Return [X, Y] of the center of cell containing provided text 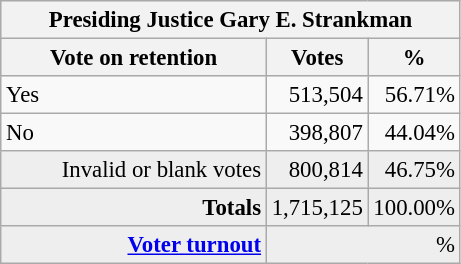
398,807 [317, 133]
Vote on retention [134, 58]
Presiding Justice Gary E. Strankman [231, 20]
100.00% [414, 208]
Invalid or blank votes [134, 170]
513,504 [317, 95]
No [134, 133]
1,715,125 [317, 208]
800,814 [317, 170]
56.71% [414, 95]
46.75% [414, 170]
44.04% [414, 133]
Totals [134, 208]
Votes [317, 58]
Voter turnout [134, 245]
Yes [134, 95]
